Identify which cell holds the provided text, then report its (X, Y) central coordinate. 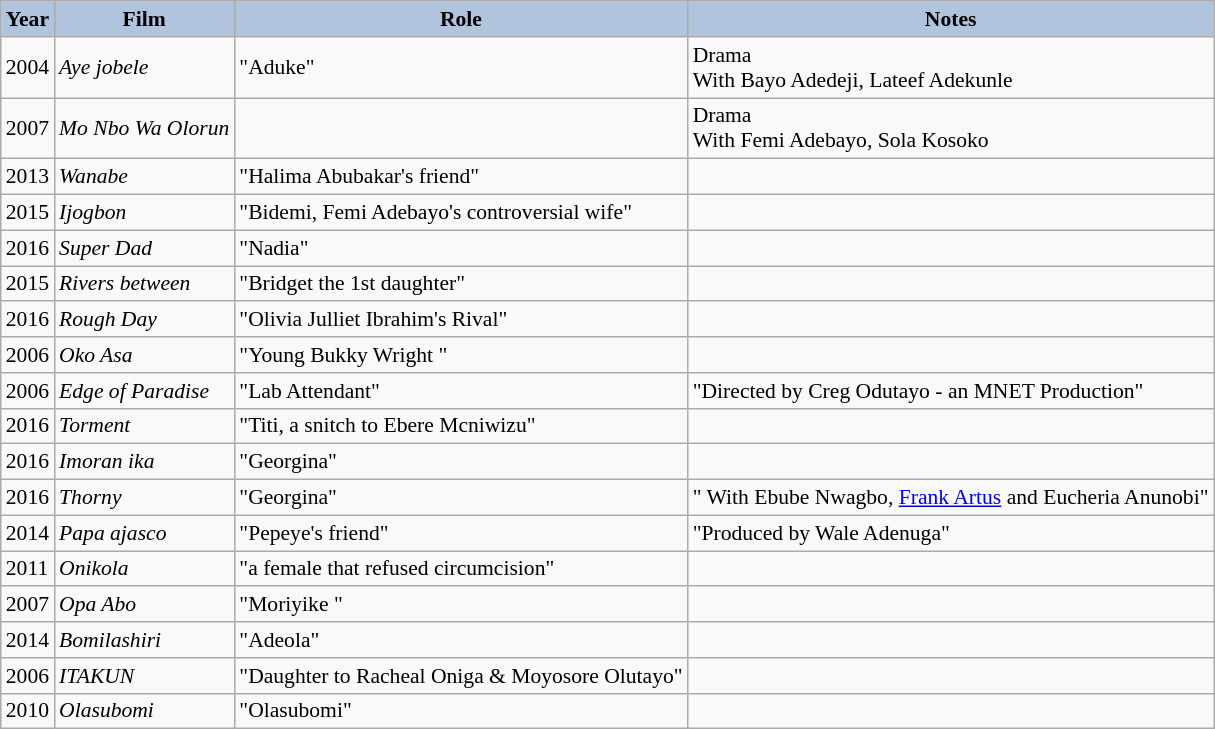
Notes (951, 19)
ITAKUN (144, 676)
Onikola (144, 569)
Aye jobele (144, 68)
"a female that refused circumcision" (460, 569)
Torment (144, 426)
Imoran ika (144, 462)
Super Dad (144, 248)
Thorny (144, 498)
Bomilashiri (144, 640)
"Directed by Creg Odutayo - an MNET Production" (951, 391)
Film (144, 19)
"Pepeye's friend" (460, 533)
DramaWith Bayo Adedeji, Lateef Adekunle (951, 68)
"Bridget the 1st daughter" (460, 284)
"Produced by Wale Adenuga" (951, 533)
"Moriyike " (460, 605)
Papa ajasco (144, 533)
"Aduke" (460, 68)
"Young Bukky Wright " (460, 355)
Wanabe (144, 177)
2011 (28, 569)
" With Ebube Nwagbo, Frank Artus and Eucheria Anunobi" (951, 498)
DramaWith Femi Adebayo, Sola Kosoko (951, 128)
Rivers between (144, 284)
Year (28, 19)
Edge of Paradise (144, 391)
Mo Nbo Wa Olorun (144, 128)
"Daughter to Racheal Oniga & Moyosore Olutayo" (460, 676)
"Nadia" (460, 248)
"Olivia Julliet Ibrahim's Rival" (460, 320)
"Halima Abubakar's friend" (460, 177)
Oko Asa (144, 355)
"Lab Attendant" (460, 391)
"Titi, a snitch to Ebere Mcniwizu" (460, 426)
"Bidemi, Femi Adebayo's controversial wife" (460, 213)
Opa Abo (144, 605)
2004 (28, 68)
Olasubomi (144, 711)
"Adeola" (460, 640)
2010 (28, 711)
Ijogbon (144, 213)
Rough Day (144, 320)
"Olasubomi" (460, 711)
Role (460, 19)
2013 (28, 177)
